Output the (X, Y) coordinate of the center of the cell containing the given text.  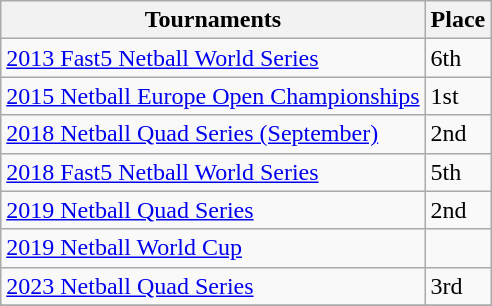
2018 Netball Quad Series (September) (213, 134)
Place (458, 20)
2018 Fast5 Netball World Series (213, 172)
2015 Netball Europe Open Championships (213, 96)
5th (458, 172)
Tournaments (213, 20)
1st (458, 96)
2013 Fast5 Netball World Series (213, 58)
2023 Netball Quad Series (213, 286)
3rd (458, 286)
2019 Netball Quad Series (213, 210)
2019 Netball World Cup (213, 248)
6th (458, 58)
